Capture the cell that displays the provided text and extract its (x, y) central coordinate. 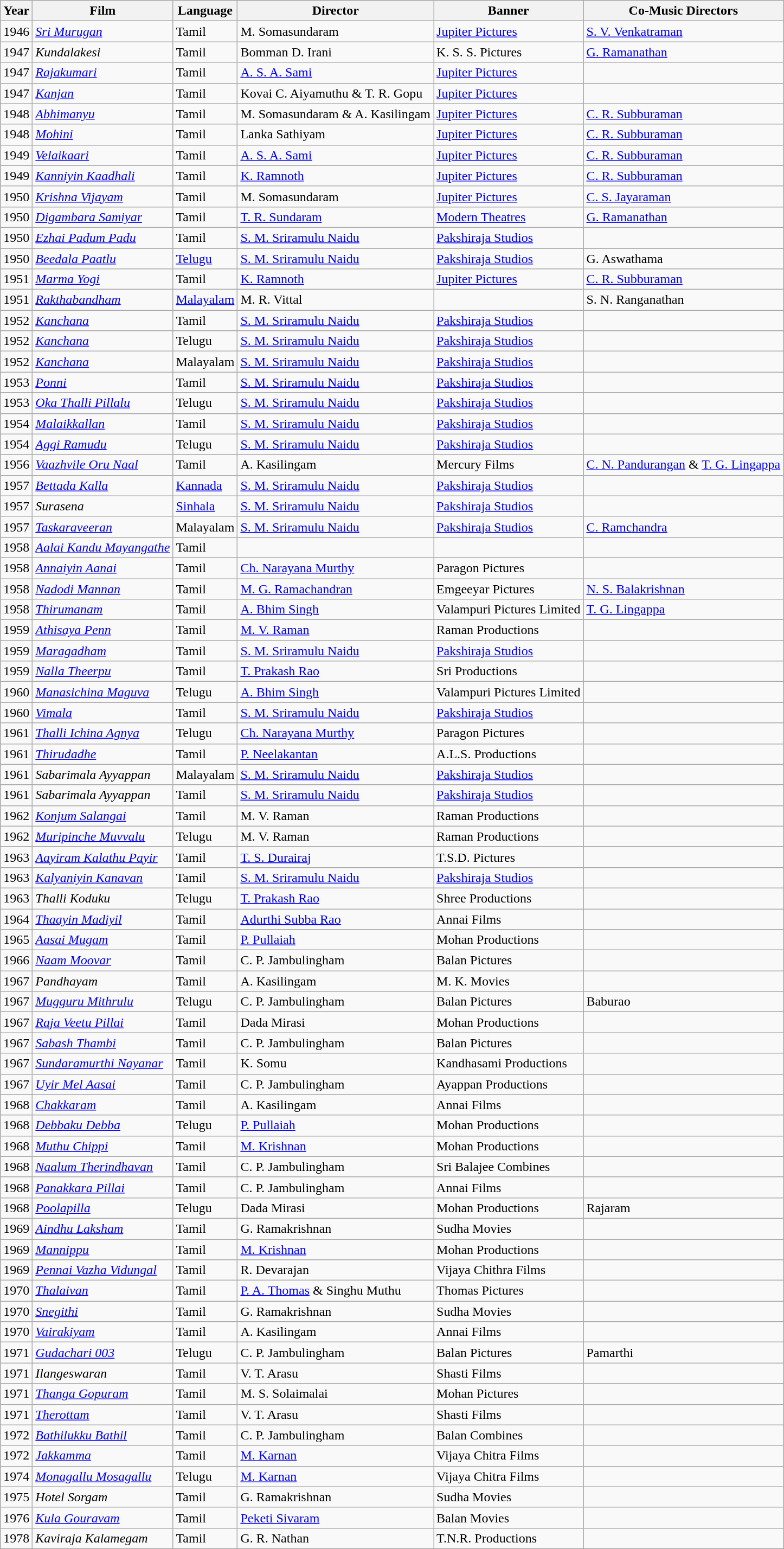
Pamarthi (683, 1353)
Taskaraveeran (103, 527)
Aayiram Kalathu Payir (103, 857)
M. G. Ramachandran (336, 588)
Kovai C. Aiyamuthu & T. R. Gopu (336, 93)
Adurthi Subba Rao (336, 919)
Kaviraja Kalamegam (103, 1538)
Monagallu Mosagallu (103, 1476)
K. Somu (336, 1064)
Sri Murugan (103, 31)
C. N. Pandurangan & T. G. Lingappa (683, 465)
K. S. S. Pictures (509, 52)
1956 (16, 465)
Krishna Vijayam (103, 196)
Debbaku Debba (103, 1125)
Poolapilla (103, 1208)
Thaayin Madiyil (103, 919)
Mannippu (103, 1249)
Aasai Mugam (103, 940)
Marma Yogi (103, 279)
M. Somasundaram & A. Kasilingam (336, 114)
Sundaramurthi Nayanar (103, 1064)
Therottam (103, 1414)
Oka Thalli Pillalu (103, 403)
Aggi Ramudu (103, 444)
Annaiyin Aanai (103, 568)
Ponni (103, 382)
Sri Productions (509, 671)
Kula Gouravam (103, 1518)
Naam Moovar (103, 961)
Pennai Vazha Vidungal (103, 1270)
G. Aswathama (683, 259)
Ezhai Padum Padu (103, 238)
Kundalakesi (103, 52)
Raja Veetu Pillai (103, 1022)
Rakthabandham (103, 300)
Banner (509, 11)
1975 (16, 1497)
Language (205, 11)
Jakkamma (103, 1456)
Kannada (205, 485)
1976 (16, 1518)
Thirumanam (103, 610)
P. Neelakantan (336, 754)
A.L.S. Productions (509, 754)
Nadodi Mannan (103, 588)
M. S. Solaimalai (336, 1394)
Balan Combines (509, 1435)
C. Ramchandra (683, 527)
Muripinche Muvvalu (103, 836)
Rajaram (683, 1208)
Nalla Theerpu (103, 671)
Co-Music Directors (683, 11)
Mugguru Mithrulu (103, 1002)
Director (336, 11)
Sinhala (205, 506)
1965 (16, 940)
Rajakumari (103, 73)
Beedala Paatlu (103, 259)
Ayappan Productions (509, 1084)
G. R. Nathan (336, 1538)
Bathilukku Bathil (103, 1435)
Vairakiyam (103, 1332)
Kandhasami Productions (509, 1064)
Sri Balajee Combines (509, 1167)
Vaazhvile Oru Naal (103, 465)
Surasena (103, 506)
Snegithi (103, 1311)
Abhimanyu (103, 114)
Peketi Sivaram (336, 1518)
Bettada Kalla (103, 485)
Hotel Sorgam (103, 1497)
Thalli Koduku (103, 898)
Kanjan (103, 93)
1964 (16, 919)
Malaikkallan (103, 424)
Aalai Kandu Mayangathe (103, 547)
Vijaya Chithra Films (509, 1270)
Mohini (103, 135)
1966 (16, 961)
Year (16, 11)
Konjum Salangai (103, 816)
Vimala (103, 713)
Bomman D. Irani (336, 52)
M. R. Vittal (336, 300)
Mohan Pictures (509, 1394)
S. N. Ranganathan (683, 300)
Thalaivan (103, 1291)
Baburao (683, 1002)
Muthu Chippi (103, 1146)
Ilangeswaran (103, 1373)
Kalyaniyin Kanavan (103, 878)
Thomas Pictures (509, 1291)
Chakkaram (103, 1105)
Aindhu Laksham (103, 1228)
M. K. Movies (509, 981)
Modern Theatres (509, 217)
T.N.R. Productions (509, 1538)
Velaikaari (103, 155)
N. S. Balakrishnan (683, 588)
Shree Productions (509, 898)
S. V. Venkatraman (683, 31)
Film (103, 11)
Emgeeyar Pictures (509, 588)
Manasichina Maguva (103, 692)
P. A. Thomas & Singhu Muthu (336, 1291)
Lanka Sathiyam (336, 135)
T.S.D. Pictures (509, 857)
Naalum Therindhavan (103, 1167)
Gudachari 003 (103, 1353)
Balan Movies (509, 1518)
Kanniyin Kaadhali (103, 176)
1978 (16, 1538)
Panakkara Pillai (103, 1187)
T. G. Lingappa (683, 610)
Thirudadhe (103, 754)
Pandhayam (103, 981)
Uyir Mel Aasai (103, 1084)
T. R. Sundaram (336, 217)
Maragadham (103, 651)
Thanga Gopuram (103, 1394)
Sabash Thambi (103, 1043)
1946 (16, 31)
C. S. Jayaraman (683, 196)
1974 (16, 1476)
R. Devarajan (336, 1270)
Digambara Samiyar (103, 217)
Athisaya Penn (103, 630)
Mercury Films (509, 465)
Thalli Ichina Agnya (103, 733)
T. S. Durairaj (336, 857)
